From the cell containing the given text, extract its center point as [X, Y] coordinate. 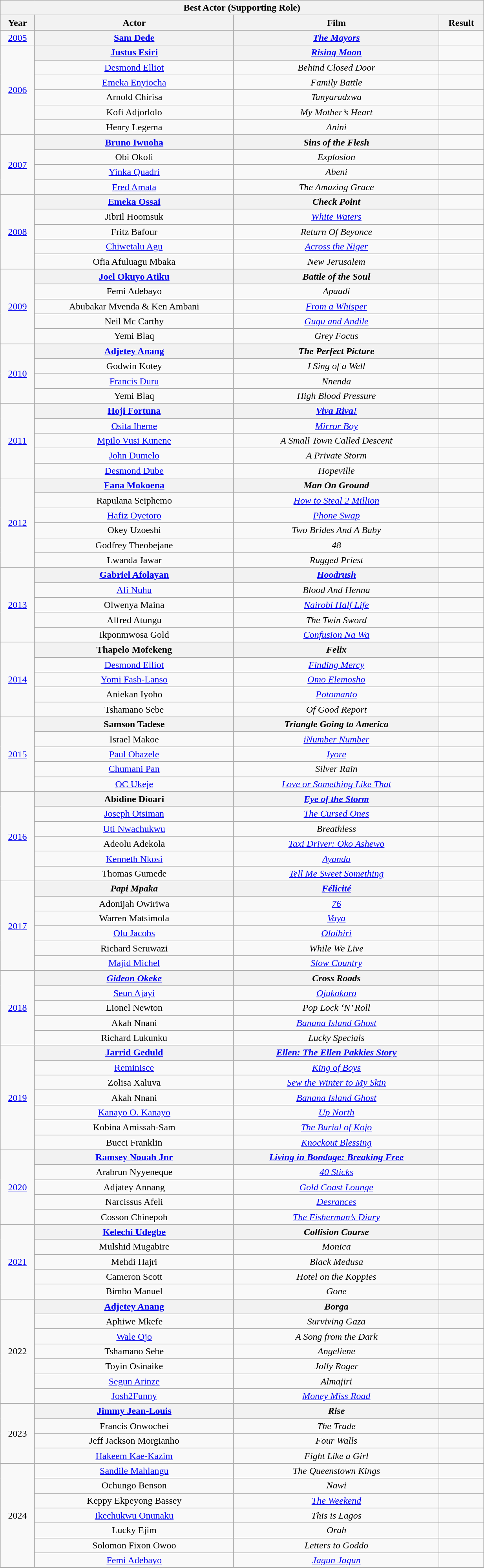
OC Ukeje [134, 784]
Olwenya Maina [134, 605]
Jibril Hoomsuk [134, 217]
Alfred Atungu [134, 620]
This is Lagos [336, 1515]
Check Point [336, 202]
The Burial of Kojo [336, 1127]
Narcissus Afeli [134, 1202]
2007 [17, 164]
Henry Legema [134, 127]
Paul Obazele [134, 754]
Battle of the Soul [336, 276]
Tell Me Sweet Something [336, 873]
2014 [17, 679]
Okey Uzoeshi [134, 530]
iNumber Number [336, 739]
Result [462, 23]
White Waters [336, 217]
Rising Moon [336, 53]
Emeka Ossai [134, 202]
Oloibiri [336, 933]
Arabrun Nyyeneque [134, 1172]
Actor [134, 23]
Jagun Jagun [336, 1560]
Almajiri [336, 1381]
Toyin Osinaike [134, 1366]
A Song from the Dark [336, 1336]
Ali Nuhu [134, 590]
Anini [336, 127]
Obi Okoli [134, 157]
The Queenstown Kings [336, 1471]
Up North [336, 1112]
Of Good Report [336, 709]
Jimmy Jean-Louis [134, 1411]
Ikechukwu Onunaku [134, 1515]
Godfrey Theobejane [134, 545]
76 [336, 903]
Living in Bondage: Breaking Free [336, 1157]
Fana Mokoena [134, 486]
The Amazing Grace [336, 187]
Two Brides And A Baby [336, 530]
Ramsey Nouah Jnr [134, 1157]
Francis Onwochei [134, 1426]
Chumani Pan [134, 769]
Yinka Quadri [134, 172]
Man On Ground [336, 486]
Mehdi Hajri [134, 1262]
Papi Mpaka [134, 888]
Gone [336, 1292]
New Jerusalem [336, 262]
The Twin Sword [336, 620]
High Blood Pressure [336, 396]
Abeni [336, 172]
Monica [336, 1247]
A Small Town Called Descent [336, 441]
Francis Duru [134, 381]
Kelechi Udegbe [134, 1232]
Year [17, 23]
Ellen: The Ellen Pakkies Story [336, 1053]
Breathless [336, 829]
Bimbo Manuel [134, 1292]
Hakeem Kae-Kazim [134, 1456]
Silver Rain [336, 769]
Wale Ojo [134, 1336]
Potomanto [336, 695]
Félicité [336, 888]
Reminisce [134, 1068]
Collision Course [336, 1232]
Thomas Gumede [134, 873]
Yomi Fash-Lanso [134, 680]
2011 [17, 440]
Kenneth Nkosi [134, 859]
Ochungo Benson [134, 1486]
Israel Makoe [134, 739]
Hopeville [336, 471]
Keppy Ekpeyong Bassey [134, 1501]
Tanyaradzwa [336, 97]
Nnenda [336, 381]
Hoji Fortuna [134, 411]
Lwanda Jawar [134, 560]
2019 [17, 1097]
Lucky Specials [336, 1038]
48 [336, 545]
Adeolu Adekola [134, 844]
Nawi [336, 1486]
The Weekend [336, 1501]
2006 [17, 90]
Rise [336, 1411]
Knockout Blessing [336, 1142]
Hafiz Oyetoro [134, 515]
Kanayo O. Kanayo [134, 1112]
Explosion [336, 157]
Solomon Fixon Owoo [134, 1545]
Money Miss Road [336, 1396]
Seun Ajayi [134, 993]
Justus Esiri [134, 53]
Lionel Newton [134, 1008]
Confusion Na Wa [336, 635]
Hoodrush [336, 575]
Blood And Henna [336, 590]
Aniekan Iyoho [134, 695]
Across the Niger [336, 247]
Fred Amata [134, 187]
Samson Tadese [134, 724]
Eye of the Storm [336, 799]
A Private Storm [336, 456]
Bucci Franklin [134, 1142]
Cross Roads [336, 978]
Abubakar Mvenda & Ken Ambani [134, 306]
Chiwetalu Agu [134, 247]
Love or Something Like That [336, 784]
Finding Mercy [336, 665]
While We Live [336, 948]
2018 [17, 1008]
Best Actor (Supporting Role) [242, 8]
The Perfect Picture [336, 351]
Behind Closed Door [336, 67]
Mulshid Mugabire [134, 1247]
Rugged Priest [336, 560]
2017 [17, 926]
Omo Elemosho [336, 680]
Adjatey Annang [134, 1187]
2008 [17, 232]
2020 [17, 1187]
2016 [17, 836]
Phone Swap [336, 515]
Warren Matsimola [134, 919]
2022 [17, 1351]
Black Medusa [336, 1262]
Thapelo Mofekeng [134, 649]
Slow Country [336, 963]
The Mayors [336, 38]
Gabriel Afolayan [134, 575]
Orah [336, 1530]
Viva Riva! [336, 411]
Sew the Winter to My Skin [336, 1082]
Uti Nwachukwu [134, 829]
The Trade [336, 1426]
2009 [17, 306]
2023 [17, 1433]
Bruno Iwuoha [134, 142]
Rapulana Seiphemo [134, 500]
Ofia Afuluagu Mbaka [134, 262]
Aphiwe Mkefe [134, 1321]
Majid Michel [134, 963]
2013 [17, 605]
Gugu and Andile [336, 321]
Sandile Mahlangu [134, 1471]
Ikponmwosa Gold [134, 635]
Angeliene [336, 1351]
Josh2Funny [134, 1396]
Jarrid Geduld [134, 1053]
Four Walls [336, 1441]
2015 [17, 754]
Lucky Ejim [134, 1530]
From a Whisper [336, 306]
Richard Seruwazi [134, 948]
Letters to Goddo [336, 1545]
John Dumelo [134, 456]
My Mother’s Heart [336, 112]
I Sing of a Well [336, 366]
Arnold Chirisa [134, 97]
Joel Okuyo Atiku [134, 276]
Vaya [336, 919]
Emeka Enyiocha [134, 82]
Grey Focus [336, 336]
Richard Lukunku [134, 1038]
Neil Mc Carthy [134, 321]
Olu Jacobs [134, 933]
Abidine Dioari [134, 799]
Surviving Gaza [336, 1321]
Kofi Adjorlolo [134, 112]
Mpilo Vusi Kunene [134, 441]
Gold Coast Lounge [336, 1187]
Osita Iheme [134, 426]
Mirror Boy [336, 426]
Ayanda [336, 859]
Nairobi Half Life [336, 605]
Godwin Kotey [134, 366]
Hotel on the Koppies [336, 1277]
Sam Dede [134, 38]
Felix [336, 649]
How to Steal 2 Million [336, 500]
Triangle Going to America [336, 724]
Desmond Dube [134, 471]
Film [336, 23]
Iyore [336, 754]
Apaadi [336, 291]
2010 [17, 373]
Cameron Scott [134, 1277]
Ojukokoro [336, 993]
2024 [17, 1515]
Joseph Otsiman [134, 814]
Adonijah Owiriwa [134, 903]
Borga [336, 1306]
Jeff Jackson Morgianho [134, 1441]
Sins of the Flesh [336, 142]
The Cursed Ones [336, 814]
2005 [17, 38]
Gideon Okeke [134, 978]
Pop Lock ‘N’ Roll [336, 1008]
King of Boys [336, 1068]
Segun Arinze [134, 1381]
Jolly Roger [336, 1366]
Fight Like a Girl [336, 1456]
2021 [17, 1262]
Family Battle [336, 82]
Fritz Bafour [134, 232]
Zolisa Xaluva [134, 1082]
Cosson Chinepoh [134, 1217]
2012 [17, 523]
Desrances [336, 1202]
Return Of Beyonce [336, 232]
40 Sticks [336, 1172]
Taxi Driver: Oko Ashewo [336, 844]
Kobina Amissah-Sam [134, 1127]
The Fisherman’s Diary [336, 1217]
